Scan for the cell matching the given text and deliver its [x, y] coordinate at center. 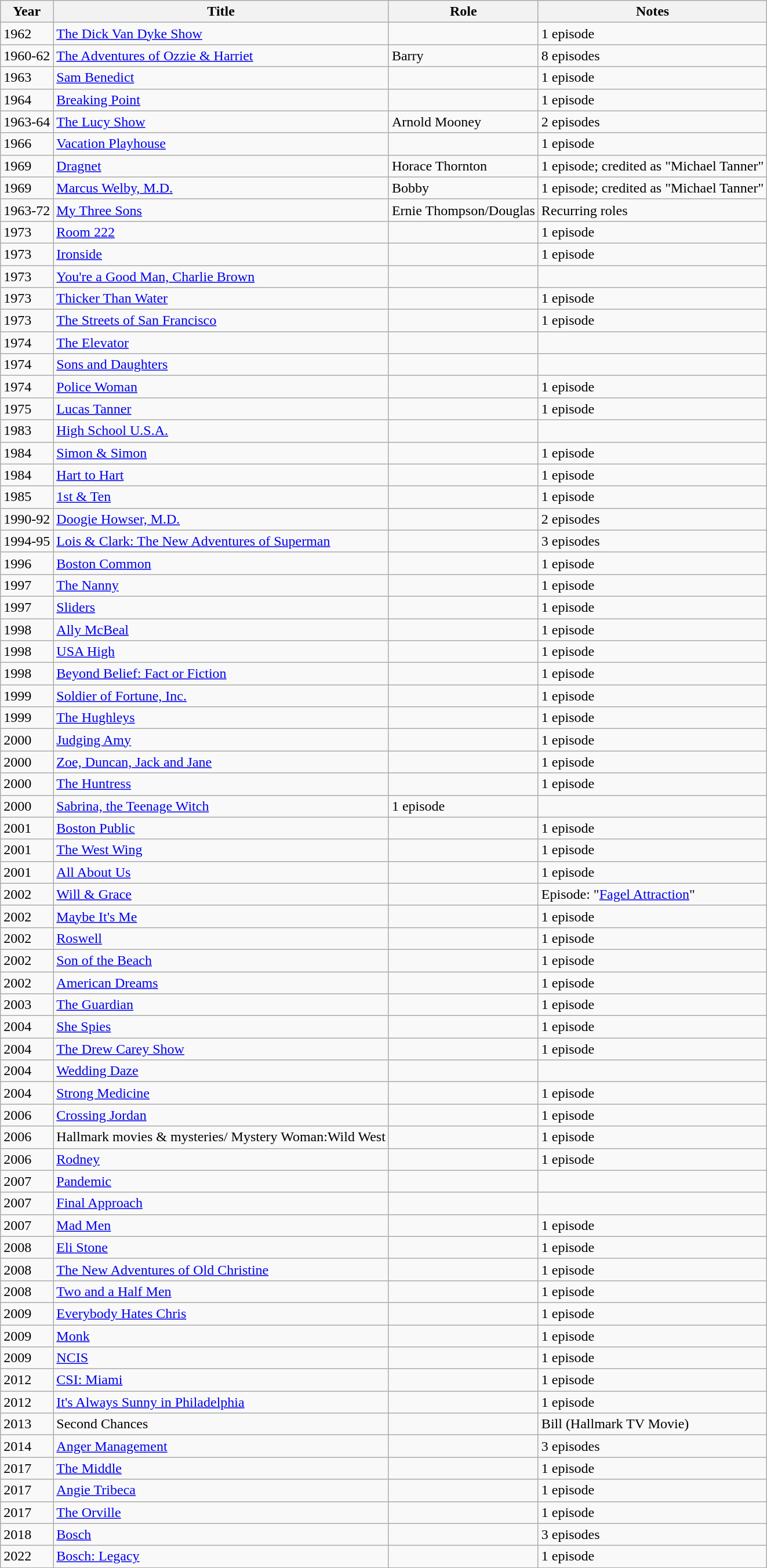
1962 [27, 34]
1964 [27, 100]
Lucas Tanner [221, 409]
Marcus Welby, M.D. [221, 188]
8 episodes [652, 56]
Thicker Than Water [221, 299]
Ernie Thompson/Douglas [463, 210]
Lois & Clark: The New Adventures of Superman [221, 541]
Son of the Beach [221, 960]
2013 [27, 1424]
1994-95 [27, 541]
Dragnet [221, 166]
The Guardian [221, 1005]
USA High [221, 652]
Wedding Daze [221, 1071]
Bosch [221, 1534]
American Dreams [221, 983]
Strong Medicine [221, 1093]
The Middle [221, 1468]
1985 [27, 497]
CSI: Miami [221, 1380]
Pandemic [221, 1181]
Boston Public [221, 828]
The Dick Van Dyke Show [221, 34]
Episode: "Fagel Attraction" [652, 894]
Sons and Daughters [221, 365]
1963 [27, 78]
Bobby [463, 188]
Sabrina, the Teenage Witch [221, 806]
Horace Thornton [463, 166]
Will & Grace [221, 894]
Eli Stone [221, 1247]
1963-72 [27, 210]
1996 [27, 563]
The Elevator [221, 343]
Bill (Hallmark TV Movie) [652, 1424]
1975 [27, 409]
Final Approach [221, 1203]
All About Us [221, 872]
The Drew Carey Show [221, 1049]
Monk [221, 1335]
High School U.S.A. [221, 431]
1983 [27, 431]
NCIS [221, 1358]
My Three Sons [221, 210]
Soldier of Fortune, Inc. [221, 696]
Rodney [221, 1159]
Bosch: Legacy [221, 1556]
1st & Ten [221, 497]
The Nanny [221, 585]
Boston Common [221, 563]
Role [463, 12]
Simon & Simon [221, 453]
The Lucy Show [221, 122]
Anger Management [221, 1446]
You're a Good Man, Charlie Brown [221, 277]
The Adventures of Ozzie & Harriet [221, 56]
It's Always Sunny in Philadelphia [221, 1402]
Doogie Howser, M.D. [221, 519]
2014 [27, 1446]
1966 [27, 144]
1960-62 [27, 56]
2018 [27, 1534]
The Hughleys [221, 718]
The West Wing [221, 850]
Hallmark movies & mysteries/ Mystery Woman:Wild West [221, 1137]
Police Woman [221, 387]
Breaking Point [221, 100]
Ironside [221, 254]
The Streets of San Francisco [221, 321]
Zoe, Duncan, Jack and Jane [221, 762]
She Spies [221, 1027]
Arnold Mooney [463, 122]
Mad Men [221, 1225]
Angie Tribeca [221, 1490]
Sam Benedict [221, 78]
Room 222 [221, 232]
Barry [463, 56]
Hart to Hart [221, 475]
Two and a Half Men [221, 1291]
Judging Amy [221, 740]
The Orville [221, 1512]
1963-64 [27, 122]
2003 [27, 1005]
1990-92 [27, 519]
Vacation Playhouse [221, 144]
Year [27, 12]
Recurring roles [652, 210]
Crossing Jordan [221, 1115]
Maybe It's Me [221, 916]
Ally McBeal [221, 629]
Notes [652, 12]
Everybody Hates Chris [221, 1313]
The Huntress [221, 784]
The New Adventures of Old Christine [221, 1269]
2022 [27, 1556]
Title [221, 12]
Beyond Belief: Fact or Fiction [221, 674]
Roswell [221, 938]
Sliders [221, 607]
Second Chances [221, 1424]
